From the cell containing the given text, extract its center point as [x, y] coordinate. 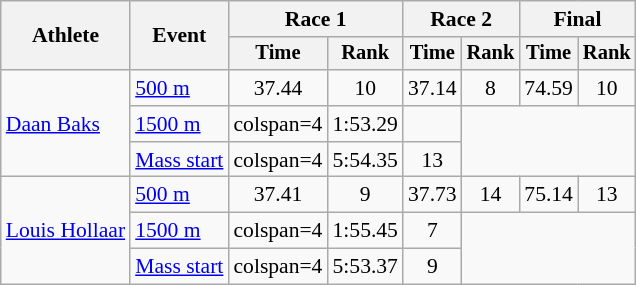
74.59 [548, 88]
1:55.45 [364, 231]
37.14 [432, 88]
5:53.37 [364, 267]
7 [432, 231]
5:54.35 [364, 160]
37.41 [278, 195]
Final [577, 19]
Race 1 [316, 19]
Athlete [66, 36]
Race 2 [461, 19]
37.44 [278, 88]
1:53.29 [364, 124]
75.14 [548, 195]
14 [491, 195]
37.73 [432, 195]
Event [179, 36]
8 [491, 88]
Louis Hollaar [66, 230]
Daan Baks [66, 124]
